Return [X, Y] of the center of cell containing provided text 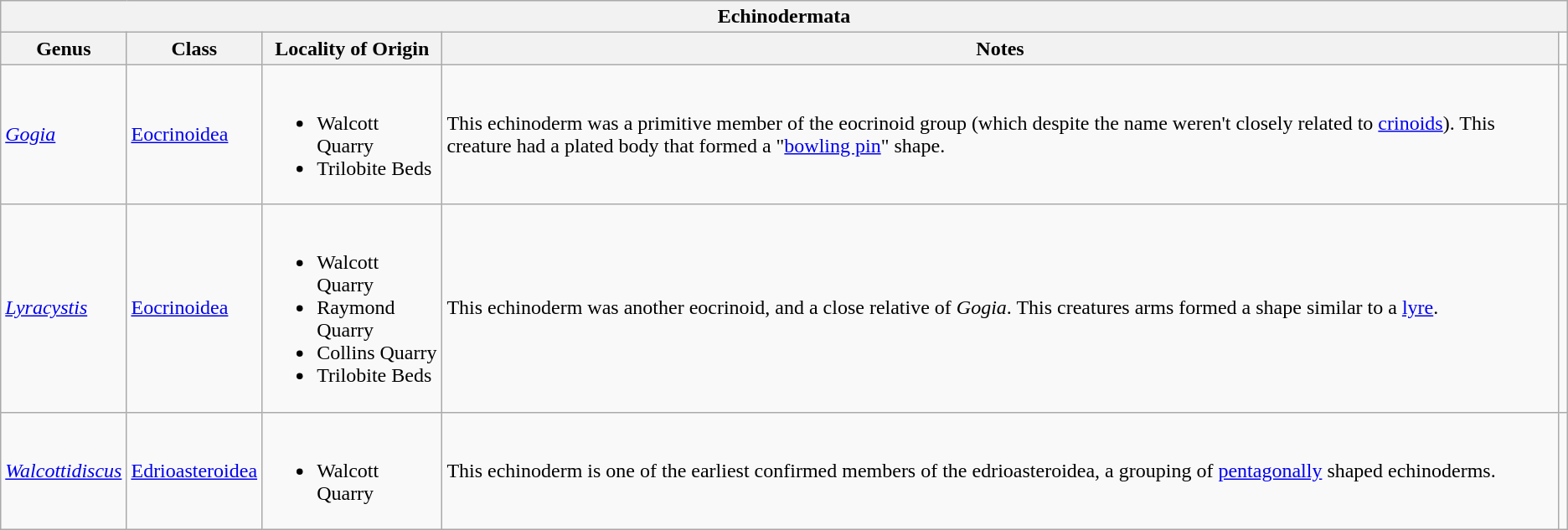
Class [194, 49]
Walcottidiscus [64, 471]
Edrioasteroidea [194, 471]
Walcott QuarryRaymond QuarryCollins QuarryTrilobite Beds [352, 308]
Lyracystis [64, 308]
Genus [64, 49]
Gogia [64, 134]
This echinoderm is one of the earliest confirmed members of the edrioasteroidea, a grouping of pentagonally shaped echinoderms. [1000, 471]
Locality of Origin [352, 49]
Walcott QuarryTrilobite Beds [352, 134]
Notes [1000, 49]
Echinodermata [784, 17]
Walcott Quarry [352, 471]
This echinoderm was another eocrinoid, and a close relative of Gogia. This creatures arms formed a shape similar to a lyre. [1000, 308]
